Scan for the cell matching the given text and deliver its [x, y] coordinate at center. 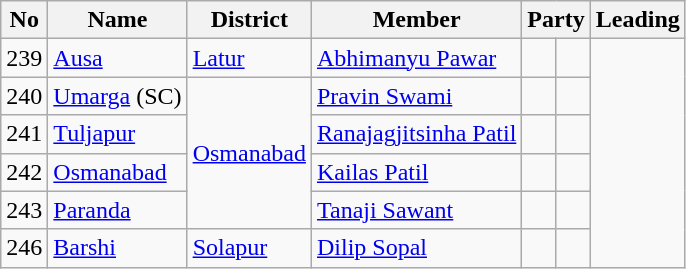
Umarga (SC) [118, 96]
Leading [638, 20]
Tuljapur [118, 134]
Ausa [118, 58]
243 [24, 210]
241 [24, 134]
Pravin Swami [416, 96]
Latur [249, 58]
Tanaji Sawant [416, 210]
Member [416, 20]
Kailas Patil [416, 172]
Solapur [249, 248]
Name [118, 20]
240 [24, 96]
No [24, 20]
246 [24, 248]
239 [24, 58]
Ranajagjitsinha Patil [416, 134]
242 [24, 172]
Party [556, 20]
Barshi [118, 248]
Dilip Sopal [416, 248]
Abhimanyu Pawar [416, 58]
Paranda [118, 210]
District [249, 20]
